Return [x, y] of the center of cell containing provided text 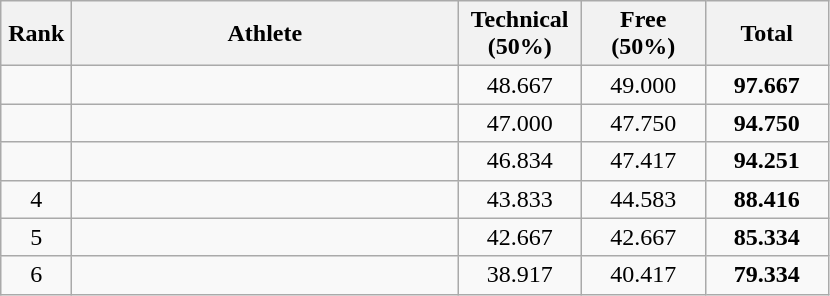
94.251 [767, 161]
44.583 [643, 199]
Athlete [265, 34]
46.834 [520, 161]
97.667 [767, 85]
48.667 [520, 85]
79.334 [767, 275]
Free(50%) [643, 34]
47.000 [520, 123]
5 [36, 237]
38.917 [520, 275]
43.833 [520, 199]
6 [36, 275]
4 [36, 199]
49.000 [643, 85]
Total [767, 34]
Rank [36, 34]
Technical(50%) [520, 34]
94.750 [767, 123]
85.334 [767, 237]
47.417 [643, 161]
47.750 [643, 123]
88.416 [767, 199]
40.417 [643, 275]
